Find where the given text appears and provide that cell's center as (X, Y) coordinate. 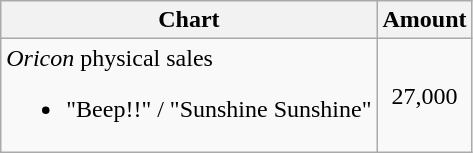
Chart (189, 20)
27,000 (424, 96)
Amount (424, 20)
Oricon physical sales"Beep!!" / "Sunshine Sunshine" (189, 96)
